Extract the (X, Y) coordinate from the center of the cell holding the provided text.  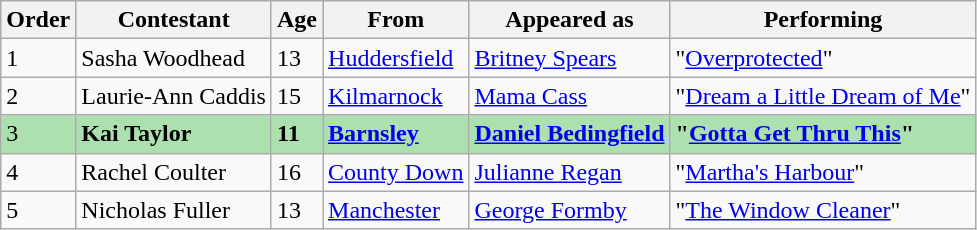
"Martha's Harbour" (823, 172)
Barnsley (396, 134)
Kai Taylor (174, 134)
11 (296, 134)
"Dream a Little Dream of Me" (823, 96)
Sasha Woodhead (174, 58)
4 (38, 172)
Age (296, 20)
County Down (396, 172)
Britney Spears (570, 58)
Julianne Regan (570, 172)
Order (38, 20)
15 (296, 96)
Rachel Coulter (174, 172)
"Overprotected" (823, 58)
Huddersfield (396, 58)
Mama Cass (570, 96)
"The Window Cleaner" (823, 210)
3 (38, 134)
1 (38, 58)
Performing (823, 20)
2 (38, 96)
Manchester (396, 210)
From (396, 20)
George Formby (570, 210)
Nicholas Fuller (174, 210)
Kilmarnock (396, 96)
"Gotta Get Thru This" (823, 134)
Contestant (174, 20)
5 (38, 210)
Appeared as (570, 20)
16 (296, 172)
Daniel Bedingfield (570, 134)
Laurie-Ann Caddis (174, 96)
